Scan for the cell matching the given text and deliver its [X, Y] coordinate at center. 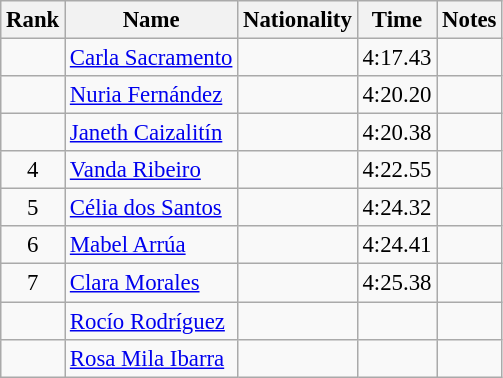
Clara Morales [152, 283]
Time [397, 20]
Nuria Fernández [152, 95]
Janeth Caizalitín [152, 133]
4:20.38 [397, 133]
6 [33, 245]
4:20.20 [397, 95]
4:22.55 [397, 170]
4:25.38 [397, 283]
7 [33, 283]
Mabel Arrúa [152, 245]
Rosa Mila Ibarra [152, 358]
Nationality [298, 20]
4 [33, 170]
Carla Sacramento [152, 58]
Notes [470, 20]
Rank [33, 20]
Vanda Ribeiro [152, 170]
Name [152, 20]
4:24.32 [397, 208]
Rocío Rodríguez [152, 321]
4:17.43 [397, 58]
Célia dos Santos [152, 208]
4:24.41 [397, 245]
5 [33, 208]
